Locate the cell with the specified text and output its [x, y] center coordinate. 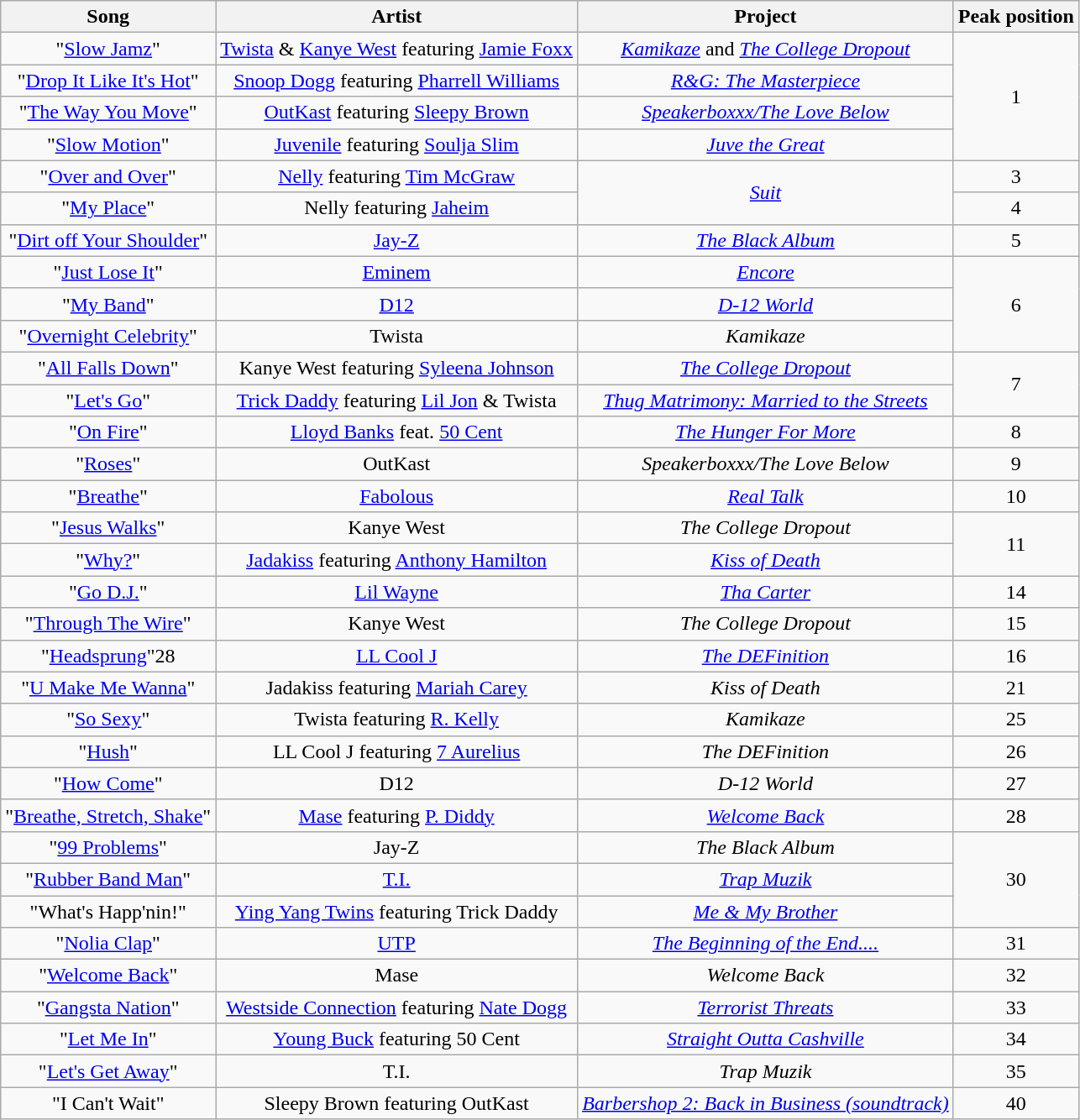
Trick Daddy featuring Lil Jon & Twista [396, 400]
9 [1016, 464]
Lloyd Banks feat. 50 Cent [396, 432]
"Rubber Band Man" [108, 879]
"Just Lose It" [108, 272]
4 [1016, 208]
15 [1016, 624]
7 [1016, 384]
"Overnight Celebrity" [108, 336]
16 [1016, 656]
"On Fire" [108, 432]
"Let's Go" [108, 400]
"What's Happ'nin!" [108, 911]
Artist [396, 17]
3 [1016, 176]
OutKast featuring Sleepy Brown [396, 113]
Ying Yang Twins featuring Trick Daddy [396, 911]
R&G: The Masterpiece [766, 81]
OutKast [396, 464]
Terrorist Threats [766, 1007]
Suit [766, 192]
Peak position [1016, 17]
40 [1016, 1103]
LL Cool J featuring 7 Aurelius [396, 751]
"Gangsta Nation" [108, 1007]
Twista & Kanye West featuring Jamie Foxx [396, 49]
"Let Me In" [108, 1039]
8 [1016, 432]
30 [1016, 879]
"Roses" [108, 464]
11 [1016, 544]
Eminem [396, 272]
The Hunger For More [766, 432]
Nelly featuring Tim McGraw [396, 176]
"Headsprung"28 [108, 656]
The Beginning of the End.... [766, 944]
Mase featuring P. Diddy [396, 815]
"Why?" [108, 560]
"I Can't Wait" [108, 1103]
14 [1016, 592]
"Breathe, Stretch, Shake" [108, 815]
"Welcome Back" [108, 976]
Sleepy Brown featuring OutKast [396, 1103]
Straight Outta Cashville [766, 1039]
"The Way You Move" [108, 113]
32 [1016, 976]
"Jesus Walks" [108, 528]
Thug Matrimony: Married to the Streets [766, 400]
"My Place" [108, 208]
21 [1016, 688]
Snoop Dogg featuring Pharrell Williams [396, 81]
Real Talk [766, 496]
"Slow Jamz" [108, 49]
Juvenile featuring Soulja Slim [396, 144]
6 [1016, 304]
1 [1016, 97]
25 [1016, 720]
27 [1016, 783]
Young Buck featuring 50 Cent [396, 1039]
33 [1016, 1007]
"Through The Wire" [108, 624]
Song [108, 17]
Fabolous [396, 496]
Twista featuring R. Kelly [396, 720]
"U Make Me Wanna" [108, 688]
"All Falls Down" [108, 368]
Mase [396, 976]
10 [1016, 496]
34 [1016, 1039]
Kanye West featuring Syleena Johnson [396, 368]
"Nolia Clap" [108, 944]
"How Come" [108, 783]
"Breathe" [108, 496]
"Let's Get Away" [108, 1071]
Barbershop 2: Back in Business (soundtrack) [766, 1103]
Nelly featuring Jaheim [396, 208]
"Hush" [108, 751]
5 [1016, 240]
"Drop It Like It's Hot" [108, 81]
LL Cool J [396, 656]
"My Band" [108, 304]
Encore [766, 272]
"Dirt off Your Shoulder" [108, 240]
35 [1016, 1071]
Westside Connection featuring Nate Dogg [396, 1007]
26 [1016, 751]
Tha Carter [766, 592]
Jadakiss featuring Mariah Carey [396, 688]
Lil Wayne [396, 592]
"Go D.J." [108, 592]
Me & My Brother [766, 911]
Jadakiss featuring Anthony Hamilton [396, 560]
UTP [396, 944]
"So Sexy" [108, 720]
Twista [396, 336]
"Over and Over" [108, 176]
Kamikaze and The College Dropout [766, 49]
28 [1016, 815]
"Slow Motion" [108, 144]
Juve the Great [766, 144]
"99 Problems" [108, 847]
31 [1016, 944]
Project [766, 17]
